Determine the [x, y] coordinate at the center of the cell enclosing the given text.  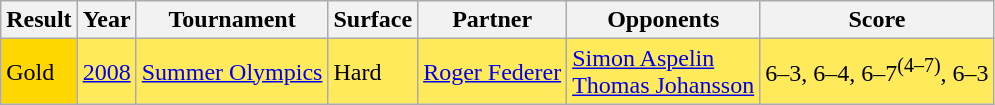
Surface [373, 20]
Score [877, 20]
6–3, 6–4, 6–7(4–7), 6–3 [877, 72]
Year [106, 20]
Tournament [232, 20]
Simon Aspelin Thomas Johansson [664, 72]
Opponents [664, 20]
2008 [106, 72]
Partner [492, 20]
Result [39, 20]
Gold [39, 72]
Hard [373, 72]
Summer Olympics [232, 72]
Roger Federer [492, 72]
